Provide the [x, y] coordinate of the cell's center where the given text is located.  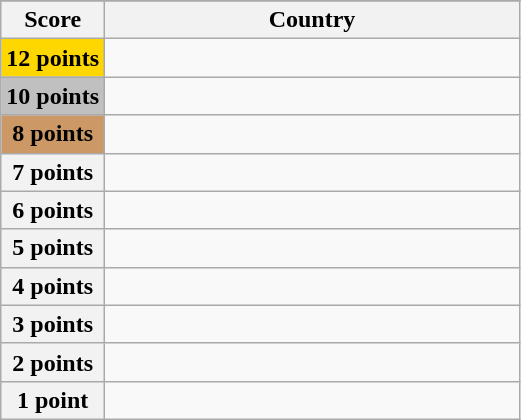
2 points [53, 362]
Score [53, 20]
5 points [53, 248]
7 points [53, 172]
8 points [53, 134]
Country [312, 20]
4 points [53, 286]
1 point [53, 400]
6 points [53, 210]
10 points [53, 96]
3 points [53, 324]
12 points [53, 58]
